From the cell containing the given text, extract its center point as (x, y) coordinate. 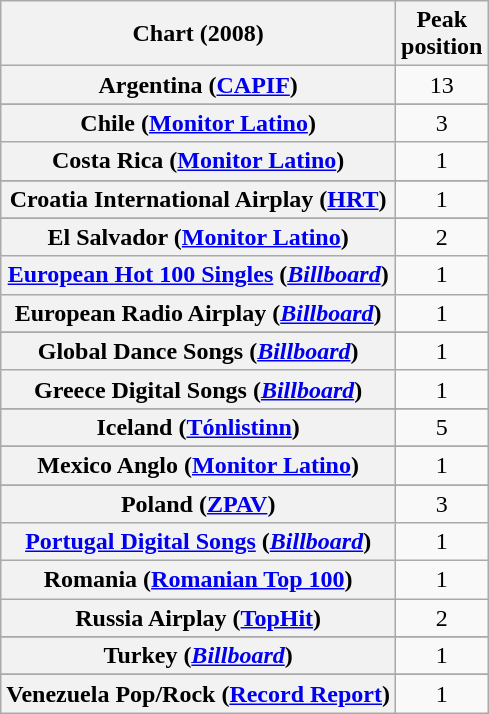
Mexico Anglo (Monitor Latino) (198, 465)
Venezuela Pop/Rock (Record Report) (198, 694)
Romania (Romanian Top 100) (198, 580)
13 (442, 85)
Chile (Monitor Latino) (198, 123)
El Salvador (Monitor Latino) (198, 237)
Chart (2008) (198, 34)
5 (442, 427)
European Hot 100 Singles (Billboard) (198, 275)
Poland (ZPAV) (198, 503)
Turkey (Billboard) (198, 656)
Iceland (Tónlistinn) (198, 427)
Peakposition (442, 34)
Russia Airplay (TopHit) (198, 618)
Costa Rica (Monitor Latino) (198, 161)
Croatia International Airplay (HRT) (198, 199)
Greece Digital Songs (Billboard) (198, 389)
European Radio Airplay (Billboard) (198, 313)
Global Dance Songs (Billboard) (198, 351)
Portugal Digital Songs (Billboard) (198, 542)
Argentina (CAPIF) (198, 85)
